Capture the cell that displays the provided text and extract its [x, y] central coordinate. 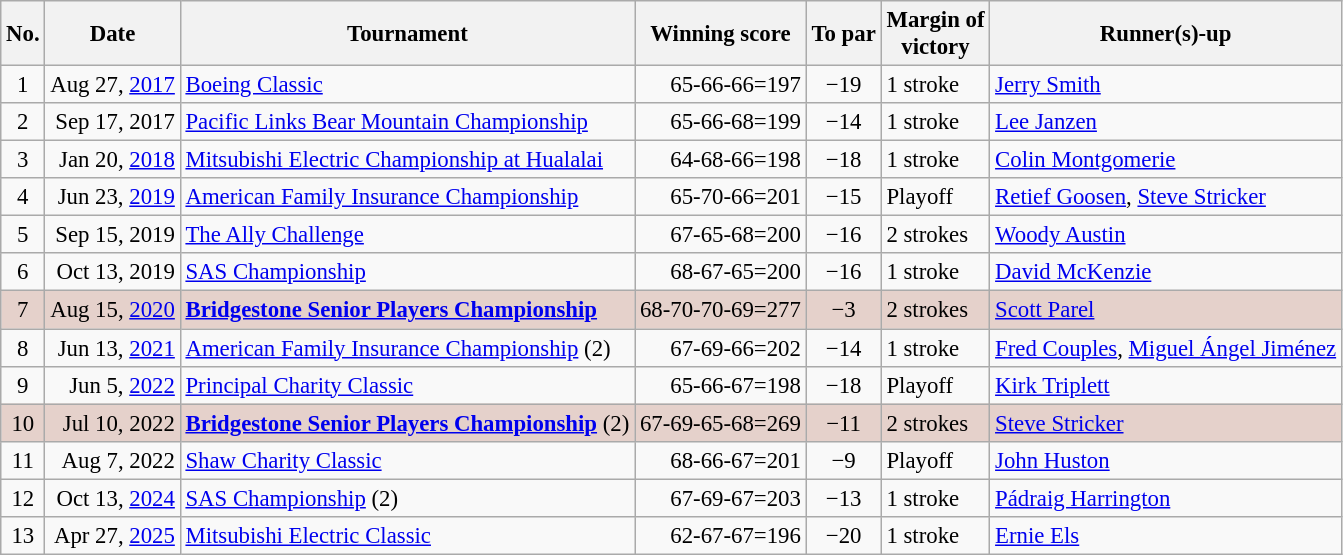
No. [23, 34]
Apr 27, 2025 [112, 536]
American Family Insurance Championship (2) [407, 348]
65-66-67=198 [721, 385]
67-69-67=203 [721, 498]
67-69-65-68=269 [721, 423]
68-66-67=201 [721, 460]
Pacific Links Bear Mountain Championship [407, 122]
9 [23, 385]
−20 [844, 536]
65-66-66=197 [721, 85]
Tournament [407, 34]
Scott Parel [1166, 310]
Sep 15, 2019 [112, 235]
John Huston [1166, 460]
Runner(s)-up [1166, 34]
3 [23, 160]
6 [23, 273]
Aug 27, 2017 [112, 85]
62-67-67=196 [721, 536]
Ernie Els [1166, 536]
Date [112, 34]
Jun 23, 2019 [112, 197]
68-67-65=200 [721, 273]
Bridgestone Senior Players Championship [407, 310]
10 [23, 423]
Jan 20, 2018 [112, 160]
Jul 10, 2022 [112, 423]
Mitsubishi Electric Classic [407, 536]
68-70-70-69=277 [721, 310]
−3 [844, 310]
The Ally Challenge [407, 235]
Bridgestone Senior Players Championship (2) [407, 423]
To par [844, 34]
Mitsubishi Electric Championship at Hualalai [407, 160]
Woody Austin [1166, 235]
65-66-68=199 [721, 122]
64-68-66=198 [721, 160]
Aug 15, 2020 [112, 310]
Boeing Classic [407, 85]
−11 [844, 423]
SAS Championship [407, 273]
Jun 13, 2021 [112, 348]
67-69-66=202 [721, 348]
−19 [844, 85]
1 [23, 85]
7 [23, 310]
Margin ofvictory [936, 34]
2 [23, 122]
8 [23, 348]
−9 [844, 460]
Pádraig Harrington [1166, 498]
65-70-66=201 [721, 197]
13 [23, 536]
Aug 7, 2022 [112, 460]
Jerry Smith [1166, 85]
Jun 5, 2022 [112, 385]
12 [23, 498]
Principal Charity Classic [407, 385]
Sep 17, 2017 [112, 122]
Winning score [721, 34]
67-65-68=200 [721, 235]
11 [23, 460]
Colin Montgomerie [1166, 160]
Lee Janzen [1166, 122]
Steve Stricker [1166, 423]
−15 [844, 197]
5 [23, 235]
David McKenzie [1166, 273]
American Family Insurance Championship [407, 197]
Fred Couples, Miguel Ángel Jiménez [1166, 348]
4 [23, 197]
Retief Goosen, Steve Stricker [1166, 197]
Oct 13, 2024 [112, 498]
SAS Championship (2) [407, 498]
−13 [844, 498]
Oct 13, 2019 [112, 273]
Shaw Charity Classic [407, 460]
Kirk Triplett [1166, 385]
